Pinpoint the cell where the given text exists, returning its [x, y] midpoint coordinate. 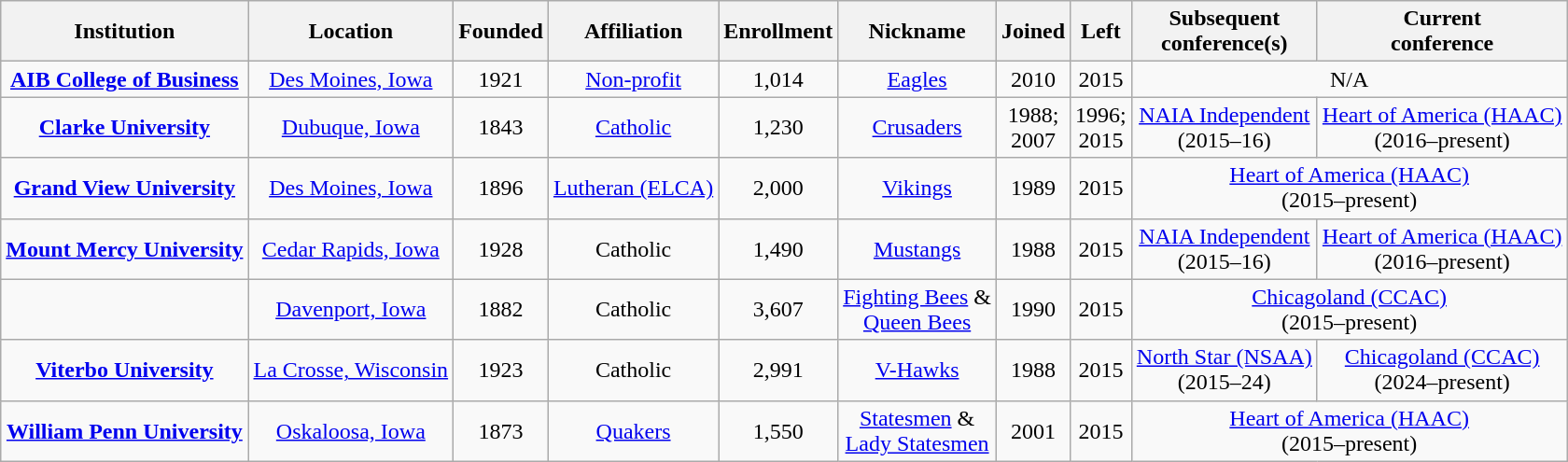
Mount Mercy University [125, 248]
2,000 [778, 189]
1,230 [778, 127]
Mustangs [917, 248]
1873 [501, 431]
V-Hawks [917, 370]
2001 [1032, 431]
Viterbo University [125, 370]
1989 [1032, 189]
1896 [501, 189]
Currentconference [1442, 32]
Fighting Bees &Queen Bees [917, 310]
Vikings [917, 189]
Cedar Rapids, Iowa [351, 248]
Statesmen &Lady Statesmen [917, 431]
AIB College of Business [125, 79]
Left [1101, 32]
Nickname [917, 32]
1,550 [778, 431]
2010 [1032, 79]
William Penn University [125, 431]
Chicagoland (CCAC)(2024–present) [1442, 370]
Crusaders [917, 127]
1921 [501, 79]
1928 [501, 248]
1,490 [778, 248]
Institution [125, 32]
Non-profit [633, 79]
Chicagoland (CCAC)(2015–present) [1350, 310]
1990 [1032, 310]
Lutheran (ELCA) [633, 189]
Quakers [633, 431]
Eagles [917, 79]
Clarke University [125, 127]
N/A [1350, 79]
Location [351, 32]
La Crosse, Wisconsin [351, 370]
North Star (NSAA)(2015–24) [1225, 370]
Enrollment [778, 32]
1882 [501, 310]
1988;2007 [1032, 127]
Oskaloosa, Iowa [351, 431]
Affiliation [633, 32]
1996;2015 [1101, 127]
1843 [501, 127]
3,607 [778, 310]
Grand View University [125, 189]
2,991 [778, 370]
Founded [501, 32]
Subsequentconference(s) [1225, 32]
1,014 [778, 79]
Joined [1032, 32]
1923 [501, 370]
Dubuque, Iowa [351, 127]
Davenport, Iowa [351, 310]
